For the text-containing cell, return its midpoint in [x, y] coordinate format. 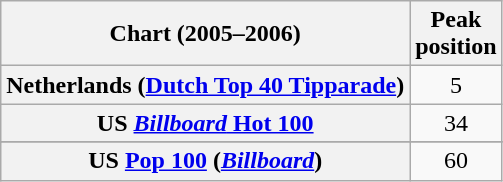
34 [456, 123]
Netherlands (Dutch Top 40 Tipparade) [206, 85]
US Pop 100 (Billboard) [206, 161]
5 [456, 85]
Peakposition [456, 34]
Chart (2005–2006) [206, 34]
60 [456, 161]
US Billboard Hot 100 [206, 123]
